For the text-containing cell, return its midpoint in [X, Y] coordinate format. 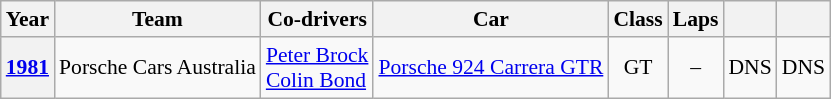
1981 [28, 68]
Class [638, 19]
GT [638, 68]
Team [158, 19]
– [696, 68]
Co-drivers [318, 19]
Peter Brock Colin Bond [318, 68]
Laps [696, 19]
Porsche Cars Australia [158, 68]
Car [490, 19]
Year [28, 19]
Porsche 924 Carrera GTR [490, 68]
